Find where the given text appears and provide that cell's center as (X, Y) coordinate. 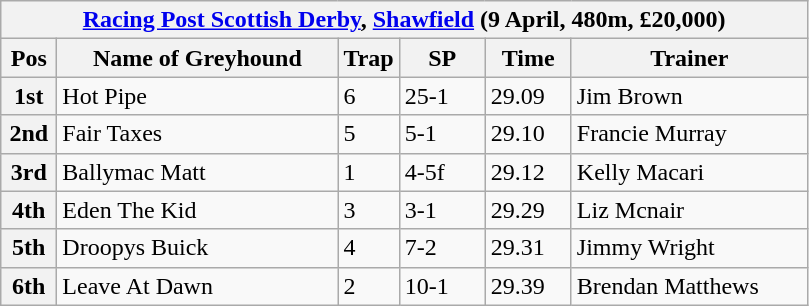
29.12 (528, 172)
Trap (368, 58)
Trainer (689, 58)
Jim Brown (689, 96)
29.29 (528, 210)
6th (29, 286)
6 (368, 96)
Brendan Matthews (689, 286)
Fair Taxes (198, 134)
29.10 (528, 134)
5-1 (442, 134)
7-2 (442, 248)
5 (368, 134)
29.39 (528, 286)
4th (29, 210)
SP (442, 58)
Leave At Dawn (198, 286)
Jimmy Wright (689, 248)
Francie Murray (689, 134)
1 (368, 172)
Name of Greyhound (198, 58)
3-1 (442, 210)
2nd (29, 134)
4 (368, 248)
Time (528, 58)
Pos (29, 58)
Kelly Macari (689, 172)
4-5f (442, 172)
29.31 (528, 248)
25-1 (442, 96)
2 (368, 286)
Ballymac Matt (198, 172)
Liz Mcnair (689, 210)
Racing Post Scottish Derby, Shawfield (9 April, 480m, £20,000) (404, 20)
Hot Pipe (198, 96)
1st (29, 96)
10-1 (442, 286)
3rd (29, 172)
3 (368, 210)
Eden The Kid (198, 210)
Droopys Buick (198, 248)
5th (29, 248)
29.09 (528, 96)
